Capture the cell that displays the provided text and extract its [X, Y] central coordinate. 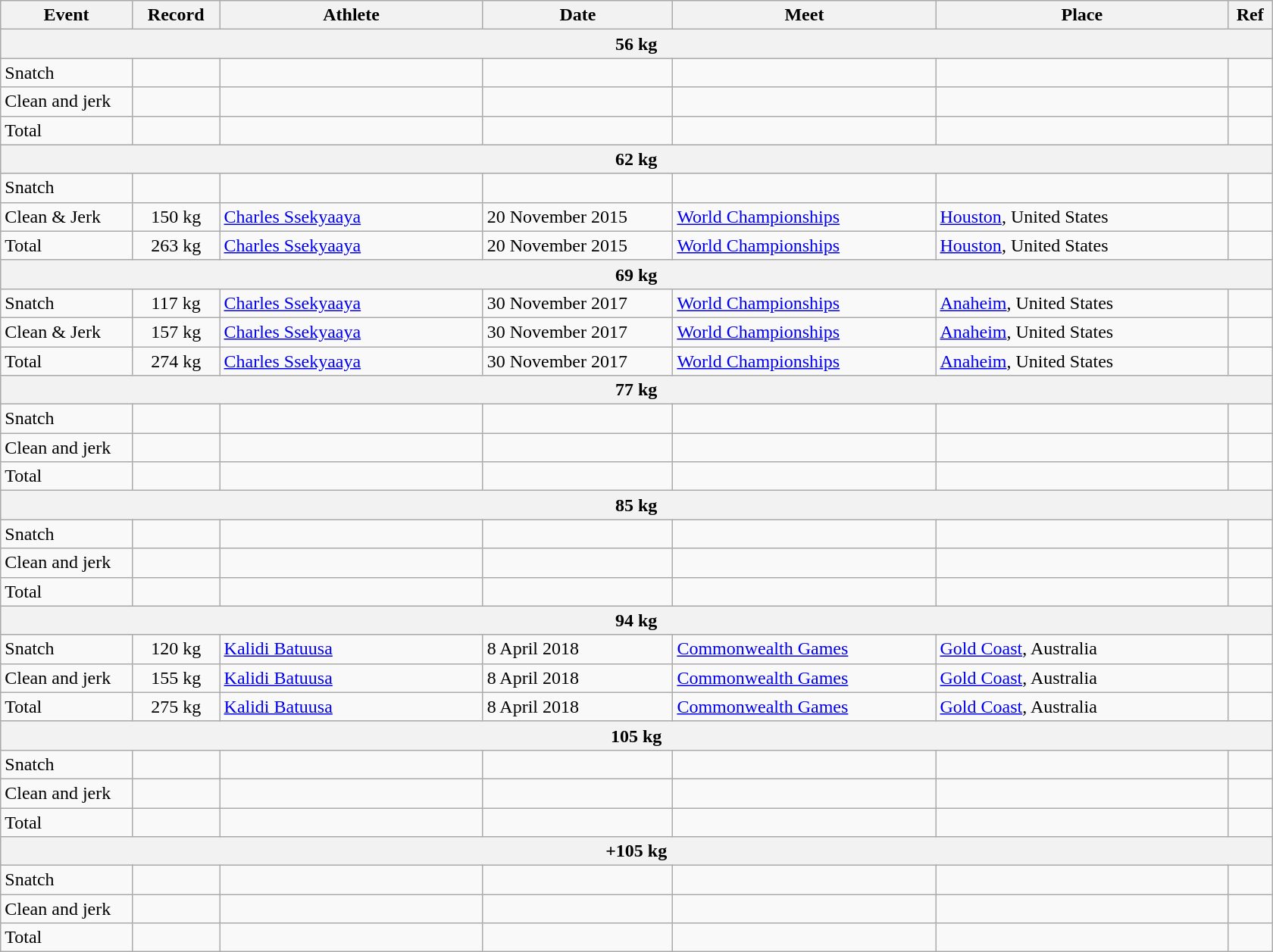
Record [176, 15]
62 kg [636, 159]
Date [577, 15]
Meet [805, 15]
85 kg [636, 505]
69 kg [636, 274]
263 kg [176, 245]
274 kg [176, 361]
150 kg [176, 217]
Place [1082, 15]
120 kg [176, 649]
105 kg [636, 735]
275 kg [176, 707]
Athlete [352, 15]
94 kg [636, 620]
Event [67, 15]
+105 kg [636, 851]
Ref [1250, 15]
155 kg [176, 678]
56 kg [636, 44]
117 kg [176, 303]
157 kg [176, 332]
77 kg [636, 390]
